Capture the cell that displays the provided text and extract its (X, Y) central coordinate. 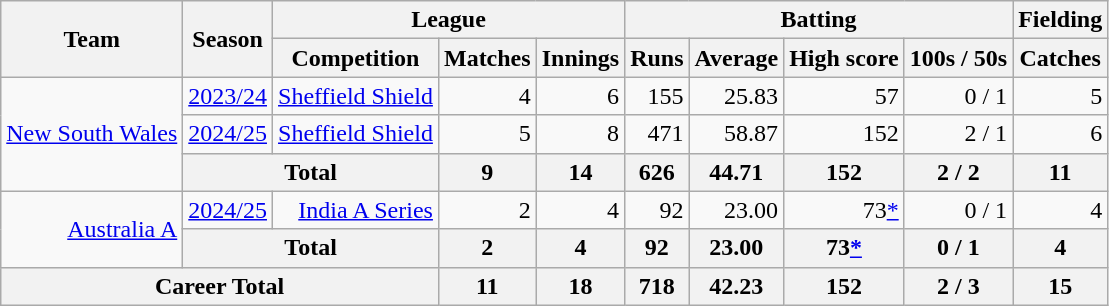
58.87 (736, 134)
25.83 (736, 96)
Matches (487, 58)
2 / 3 (958, 286)
155 (657, 96)
High score (844, 58)
2023/24 (228, 96)
100s / 50s (958, 58)
2 / 2 (958, 172)
8 (580, 134)
Innings (580, 58)
New South Wales (92, 134)
Catches (1060, 58)
Runs (657, 58)
14 (580, 172)
Fielding (1060, 20)
Competition (356, 58)
League (449, 20)
44.71 (736, 172)
2 / 1 (958, 134)
Batting (819, 20)
9 (487, 172)
Career Total (220, 286)
42.23 (736, 286)
18 (580, 286)
471 (657, 134)
Average (736, 58)
Season (228, 39)
Australia A (92, 229)
India A Series (356, 210)
57 (844, 96)
626 (657, 172)
718 (657, 286)
15 (1060, 286)
Team (92, 39)
